Return (x, y) of the center of cell containing provided text 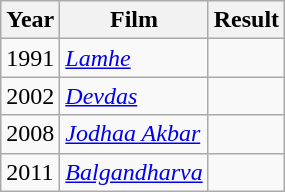
Jodhaa Akbar (134, 134)
2002 (30, 96)
Film (134, 20)
Balgandharva (134, 172)
2011 (30, 172)
Lamhe (134, 58)
Result (246, 20)
1991 (30, 58)
Year (30, 20)
2008 (30, 134)
Devdas (134, 96)
